Output the (x, y) coordinate of the center of the cell containing the given text.  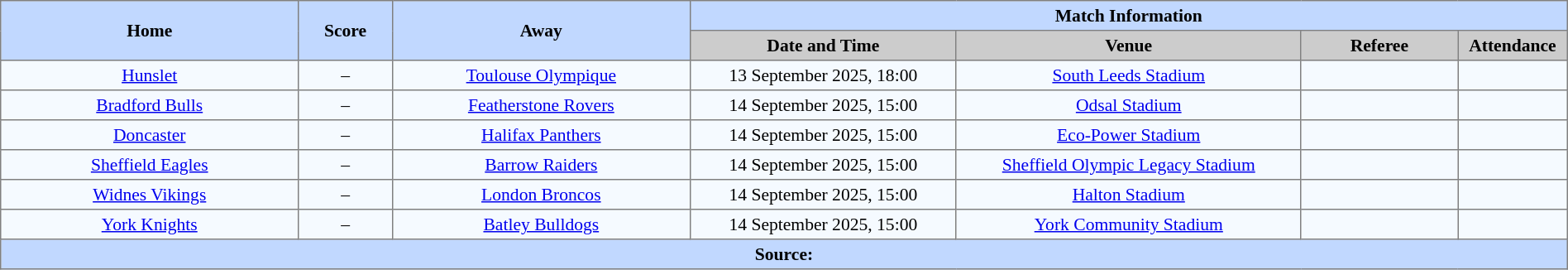
Referee (1379, 46)
Away (541, 31)
Source: (784, 254)
Hunslet (150, 75)
Date and Time (823, 46)
Home (150, 31)
Match Information (1128, 16)
13 September 2025, 18:00 (823, 75)
Sheffield Eagles (150, 165)
Score (346, 31)
Halton Stadium (1128, 195)
Eco-Power Stadium (1128, 135)
Widnes Vikings (150, 195)
Barrow Raiders (541, 165)
London Broncos (541, 195)
Batley Bulldogs (541, 224)
Featherstone Rovers (541, 105)
South Leeds Stadium (1128, 75)
York Community Stadium (1128, 224)
Sheffield Olympic Legacy Stadium (1128, 165)
Attendance (1513, 46)
Odsal Stadium (1128, 105)
Venue (1128, 46)
York Knights (150, 224)
Toulouse Olympique (541, 75)
Bradford Bulls (150, 105)
Halifax Panthers (541, 135)
Doncaster (150, 135)
